Search for the cell housing the specified text and yield its [X, Y] center coordinate. 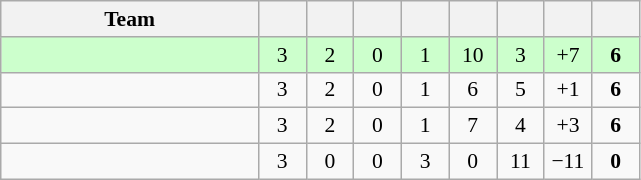
Team [130, 19]
5 [520, 90]
10 [473, 55]
+7 [568, 55]
−11 [568, 162]
+3 [568, 126]
7 [473, 126]
4 [520, 126]
11 [520, 162]
+1 [568, 90]
